Find where the given text appears and provide that cell's center as [x, y] coordinate. 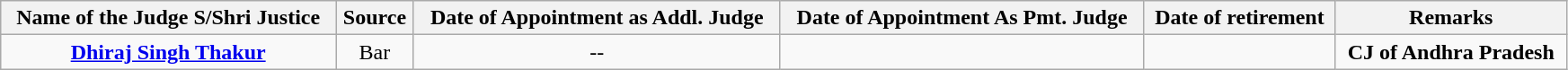
Date of Appointment As Pmt. Judge [961, 18]
Date of retirement [1240, 18]
Date of Appointment as Addl. Judge [597, 18]
Name of the Judge S/Shri Justice [169, 18]
Remarks [1451, 18]
Bar [376, 52]
Source [376, 18]
CJ of Andhra Pradesh [1451, 52]
Dhiraj Singh Thakur [169, 52]
-- [597, 52]
